Detect which cell encompasses the target text, then output its [x, y] center coordinate. 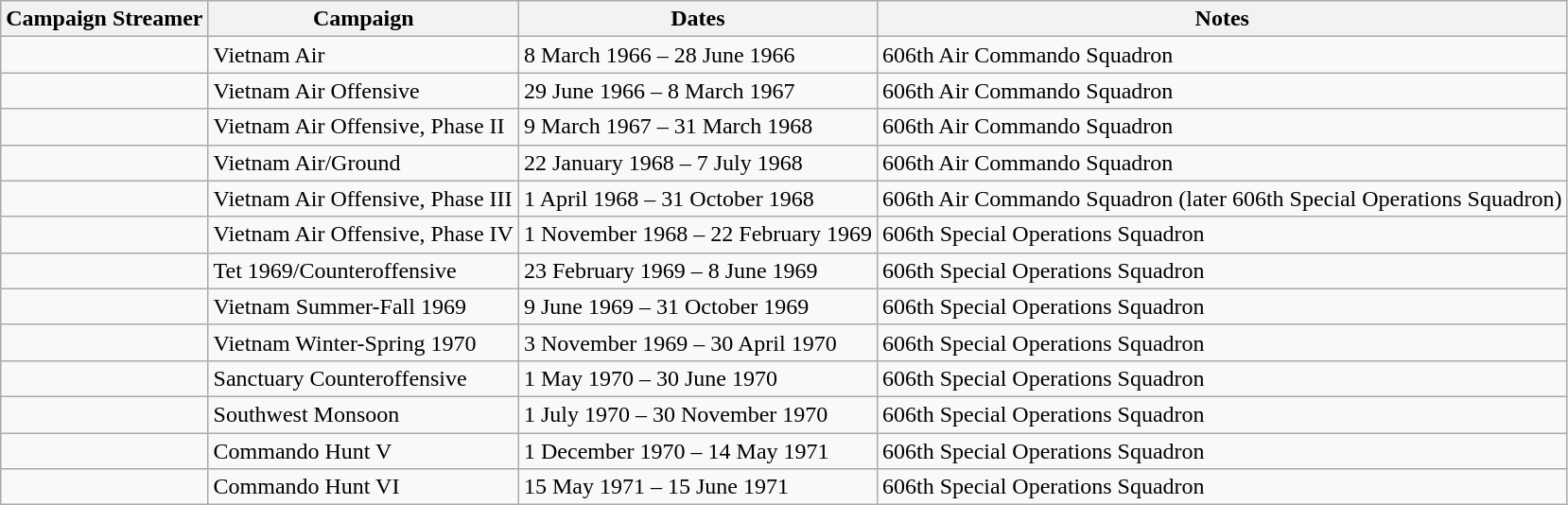
Vietnam Winter-Spring 1970 [363, 342]
8 March 1966 – 28 June 1966 [698, 55]
Commando Hunt VI [363, 487]
9 June 1969 – 31 October 1969 [698, 306]
Vietnam Air [363, 55]
Vietnam Air Offensive, Phase II [363, 127]
1 July 1970 – 30 November 1970 [698, 414]
22 January 1968 – 7 July 1968 [698, 163]
Campaign [363, 19]
Campaign Streamer [104, 19]
1 May 1970 – 30 June 1970 [698, 378]
Sanctuary Counteroffensive [363, 378]
3 November 1969 – 30 April 1970 [698, 342]
Vietnam Air/Ground [363, 163]
1 December 1970 – 14 May 1971 [698, 451]
23 February 1969 – 8 June 1969 [698, 270]
Vietnam Air Offensive, Phase IV [363, 235]
29 June 1966 – 8 March 1967 [698, 91]
Dates [698, 19]
Commando Hunt V [363, 451]
Notes [1222, 19]
Vietnam Air Offensive [363, 91]
606th Air Commando Squadron (later 606th Special Operations Squadron) [1222, 199]
Southwest Monsoon [363, 414]
1 November 1968 – 22 February 1969 [698, 235]
Tet 1969/Counteroffensive [363, 270]
1 April 1968 – 31 October 1968 [698, 199]
9 March 1967 – 31 March 1968 [698, 127]
Vietnam Summer-Fall 1969 [363, 306]
15 May 1971 – 15 June 1971 [698, 487]
Vietnam Air Offensive, Phase III [363, 199]
